Extract the (X, Y) coordinate from the center of the cell holding the provided text.  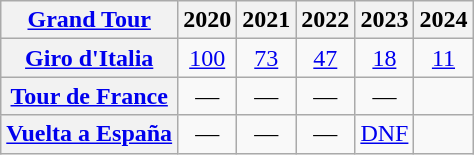
2022 (326, 20)
2020 (208, 20)
Giro d'Italia (90, 58)
47 (326, 58)
73 (266, 58)
Vuelta a España (90, 134)
2024 (444, 20)
Tour de France (90, 96)
11 (444, 58)
DNF (384, 134)
18 (384, 58)
2023 (384, 20)
2021 (266, 20)
100 (208, 58)
Grand Tour (90, 20)
